Return [x, y] of the center of cell containing provided text 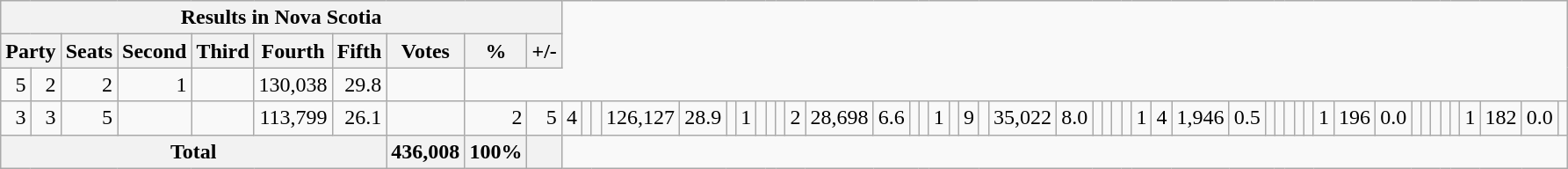
Third [223, 51]
182 [1500, 118]
6.6 [891, 118]
% [495, 51]
35,022 [1022, 118]
Seats [89, 51]
Total [193, 151]
Fifth [359, 51]
Votes [425, 51]
130,038 [293, 84]
+/- [545, 51]
1,946 [1200, 118]
436,008 [425, 151]
26.1 [359, 118]
28.9 [703, 118]
Second [155, 51]
0.5 [1247, 118]
100% [495, 151]
9 [968, 118]
8.0 [1075, 118]
113,799 [293, 118]
126,127 [641, 118]
Results in Nova Scotia [281, 18]
29.8 [359, 84]
Fourth [293, 51]
Party [31, 51]
196 [1355, 118]
28,698 [840, 118]
